For the text-containing cell, return its midpoint in (x, y) coordinate format. 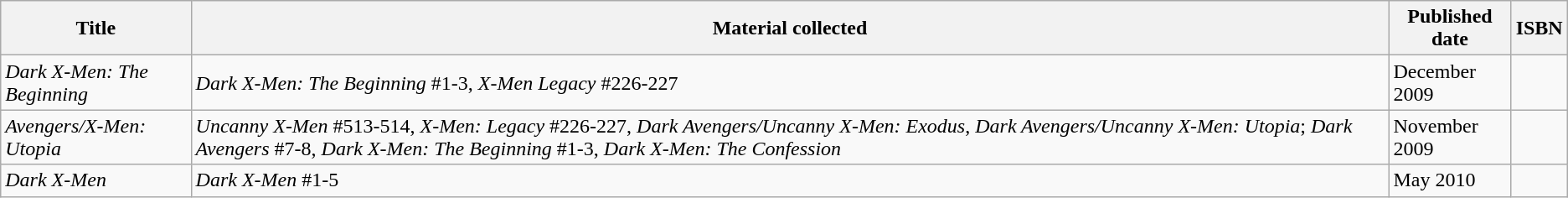
Published date (1450, 29)
Dark X-Men #1-5 (790, 180)
ISBN (1540, 29)
November 2009 (1450, 138)
Dark X-Men (95, 180)
Dark X-Men: The Beginning #1-3, X-Men Legacy #226-227 (790, 82)
Avengers/X-Men: Utopia (95, 138)
Dark X-Men: The Beginning (95, 82)
Material collected (790, 29)
Title (95, 29)
May 2010 (1450, 180)
December 2009 (1450, 82)
